Output the (x, y) coordinate of the center of the cell containing the given text.  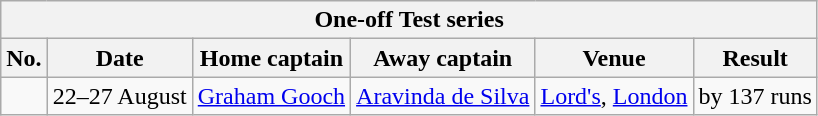
by 137 runs (755, 96)
Away captain (443, 58)
Date (120, 58)
Lord's, London (614, 96)
22–27 August (120, 96)
No. (24, 58)
Venue (614, 58)
Result (755, 58)
Aravinda de Silva (443, 96)
One-off Test series (410, 20)
Graham Gooch (271, 96)
Home captain (271, 58)
